Provide the [x, y] coordinate of the cell's center where the given text is located.  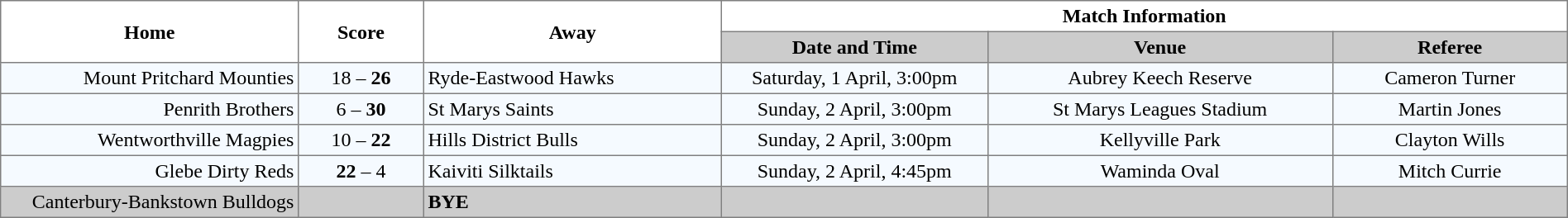
St Marys Saints [572, 109]
Match Information [1145, 17]
Hills District Bulls [572, 140]
Wentworthville Magpies [150, 140]
Referee [1450, 47]
Venue [1159, 47]
Glebe Dirty Reds [150, 171]
St Marys Leagues Stadium [1159, 109]
Waminda Oval [1159, 171]
Saturday, 1 April, 3:00pm [854, 78]
Kellyville Park [1159, 140]
BYE [572, 202]
Score [361, 31]
Date and Time [854, 47]
18 – 26 [361, 78]
10 – 22 [361, 140]
Mitch Currie [1450, 171]
Cameron Turner [1450, 78]
Kaiviti Silktails [572, 171]
Sunday, 2 April, 4:45pm [854, 171]
Home [150, 31]
Away [572, 31]
Clayton Wills [1450, 140]
Mount Pritchard Mounties [150, 78]
Aubrey Keech Reserve [1159, 78]
Canterbury-Bankstown Bulldogs [150, 202]
Penrith Brothers [150, 109]
Ryde-Eastwood Hawks [572, 78]
6 – 30 [361, 109]
Martin Jones [1450, 109]
22 – 4 [361, 171]
